Output the (X, Y) coordinate of the center of the cell containing the given text.  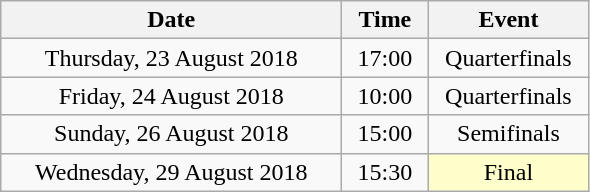
Final (508, 172)
10:00 (385, 96)
Sunday, 26 August 2018 (172, 134)
Friday, 24 August 2018 (172, 96)
Wednesday, 29 August 2018 (172, 172)
15:00 (385, 134)
Event (508, 20)
Semifinals (508, 134)
Time (385, 20)
17:00 (385, 58)
15:30 (385, 172)
Date (172, 20)
Thursday, 23 August 2018 (172, 58)
